For the text-containing cell, return its midpoint in [X, Y] coordinate format. 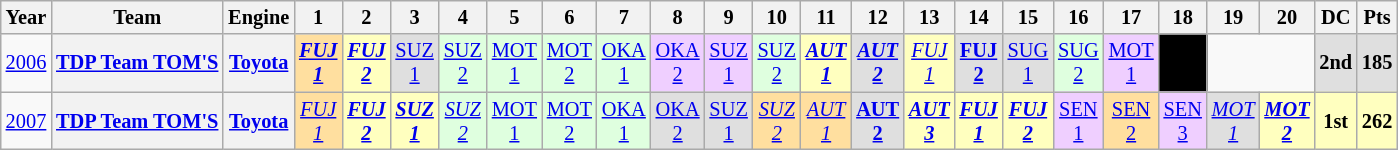
18 [1183, 17]
3 [414, 17]
14 [978, 17]
6 [570, 17]
9 [729, 17]
SUG2 [1078, 63]
185 [1377, 63]
4 [463, 17]
Year [26, 17]
10 [777, 17]
19 [1234, 17]
12 [878, 17]
SEN3 [1183, 121]
7 [624, 17]
SEN1 [1078, 121]
Engine [258, 17]
15 [1028, 17]
AUT3 [929, 121]
262 [1377, 121]
2 [366, 17]
DC [1336, 17]
Pts [1377, 17]
2007 [26, 121]
2nd [1336, 63]
1 [318, 17]
5 [514, 17]
17 [1132, 17]
20 [1286, 17]
2006 [26, 63]
11 [826, 17]
16 [1078, 17]
8 [678, 17]
SUG1 [1028, 63]
Team [137, 17]
SEN2 [1132, 121]
1st [1336, 121]
13 [929, 17]
